Locate the cell with the specified text and output its [x, y] center coordinate. 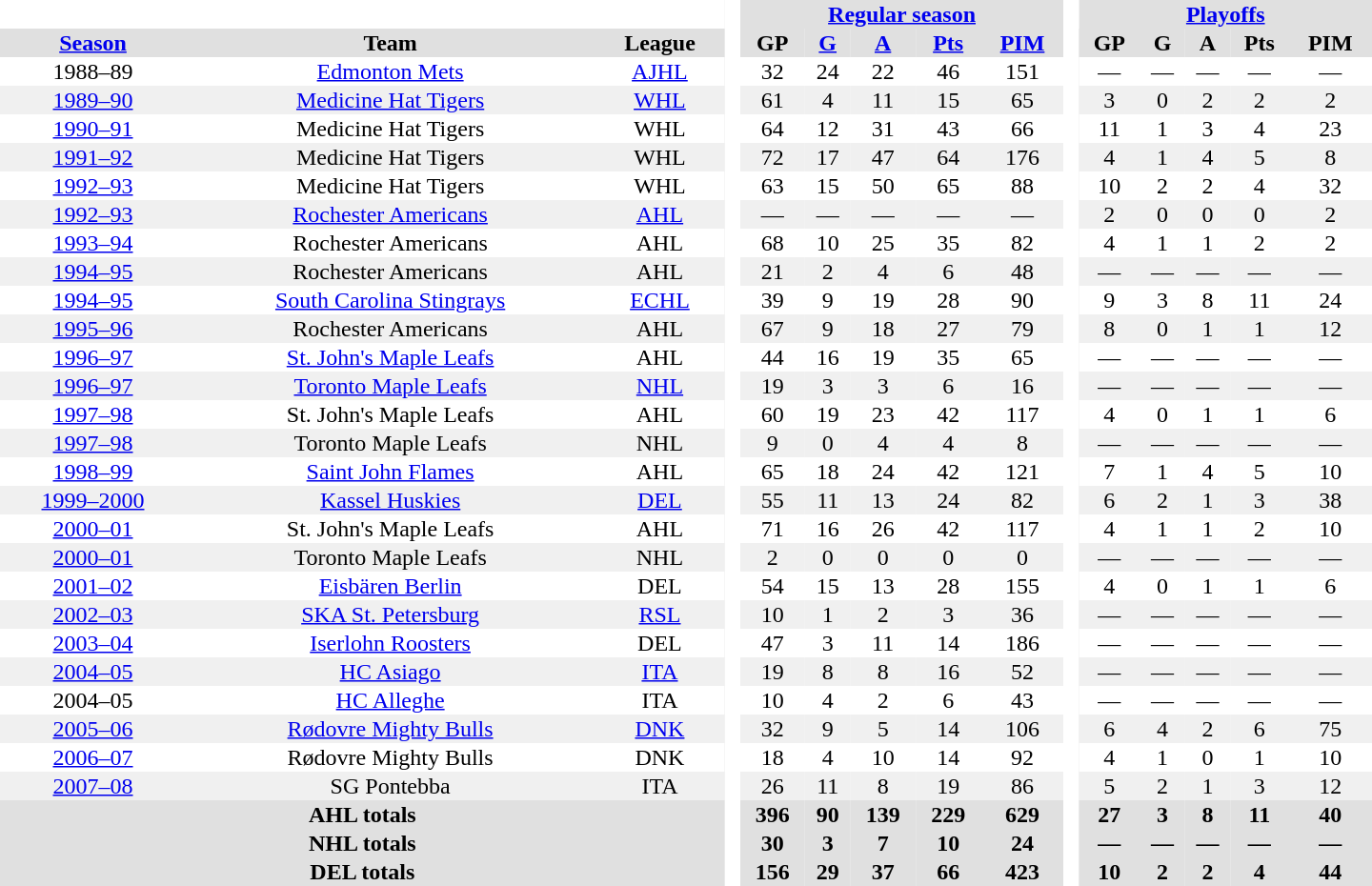
25 [882, 243]
423 [1021, 872]
54 [772, 586]
629 [1021, 815]
31 [882, 129]
HC Alleghe [391, 700]
68 [772, 243]
38 [1330, 500]
71 [772, 529]
South Carolina Stingrays [391, 300]
1995–96 [93, 329]
Edmonton Mets [391, 71]
17 [827, 157]
155 [1021, 586]
29 [827, 872]
1989–90 [93, 100]
88 [1021, 186]
396 [772, 815]
2003–04 [93, 643]
SG Pontebba [391, 786]
Playoffs [1225, 14]
52 [1021, 672]
HC Asiago [391, 672]
86 [1021, 786]
AJHL [659, 71]
1993–94 [93, 243]
1999–2000 [93, 500]
60 [772, 414]
1988–89 [93, 71]
SKA St. Petersburg [391, 614]
2001–02 [93, 586]
176 [1021, 157]
121 [1021, 472]
Eisbären Berlin [391, 586]
22 [882, 71]
2006–07 [93, 757]
79 [1021, 329]
72 [772, 157]
2007–08 [93, 786]
League [659, 43]
50 [882, 186]
40 [1330, 815]
ECHL [659, 300]
39 [772, 300]
46 [949, 71]
67 [772, 329]
36 [1021, 614]
AHL totals [362, 815]
156 [772, 872]
2005–06 [93, 729]
75 [1330, 729]
Season [93, 43]
Iserlohn Roosters [391, 643]
Regular season [901, 14]
DEL totals [362, 872]
92 [1021, 757]
55 [772, 500]
229 [949, 815]
2002–03 [93, 614]
21 [772, 272]
186 [1021, 643]
Saint John Flames [391, 472]
1998–99 [93, 472]
139 [882, 815]
1990–91 [93, 129]
37 [882, 872]
48 [1021, 272]
NHL totals [362, 843]
61 [772, 100]
1991–92 [93, 157]
Kassel Huskies [391, 500]
30 [772, 843]
RSL [659, 614]
63 [772, 186]
Team [391, 43]
151 [1021, 71]
106 [1021, 729]
